Capture the cell that displays the provided text and extract its (x, y) central coordinate. 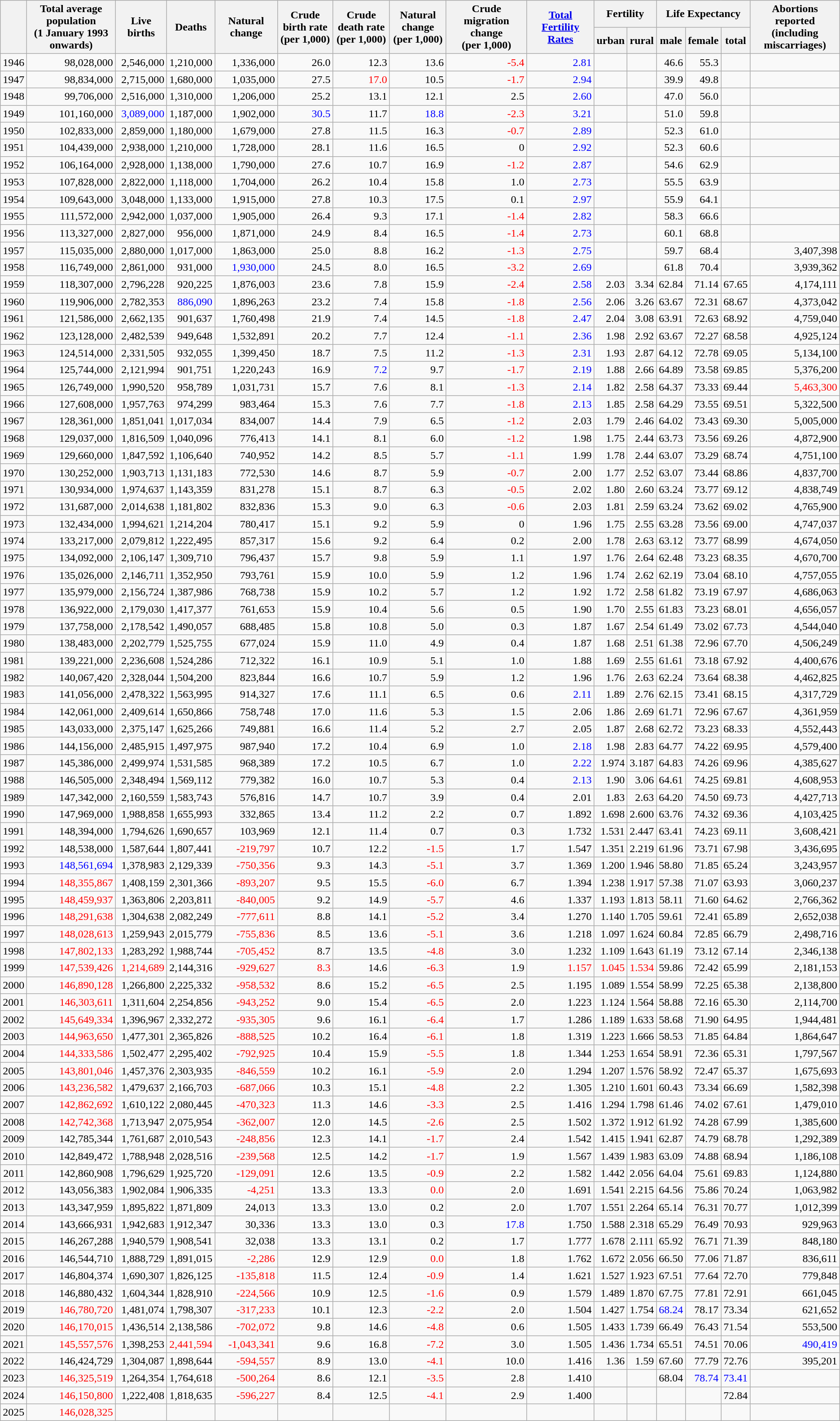
2,328,044 (141, 678)
143,033,000 (71, 729)
1,583,743 (191, 797)
70.77 (736, 1207)
1,477,301 (141, 1036)
68.74 (736, 455)
2,138,800 (795, 985)
99,706,000 (71, 97)
61.92 (671, 1122)
5,463,300 (795, 387)
-5.9 (418, 1071)
-1.5 (418, 849)
131,687,000 (71, 506)
26.0 (305, 62)
-135,818 (246, 1276)
1,610,122 (141, 1105)
8.3 (305, 968)
146,028,325 (71, 1412)
59.7 (671, 250)
1950 (13, 131)
1.542 (560, 1139)
146,150,800 (71, 1395)
7.5 (361, 353)
129,660,000 (71, 455)
1974 (13, 541)
1.582 (560, 1173)
3.9 (418, 797)
1,764,618 (191, 1378)
1,408,159 (141, 883)
1.81 (611, 506)
62.15 (671, 695)
72.70 (736, 1276)
133,217,000 (71, 541)
68.15 (736, 695)
63.73 (671, 438)
58.92 (671, 1071)
-2,286 (246, 1258)
104,439,000 (71, 148)
776,413 (246, 438)
73.29 (704, 455)
1,106,640 (191, 455)
113,327,000 (71, 233)
68.99 (736, 541)
1,186,108 (795, 1156)
1.157 (560, 968)
147,342,000 (71, 797)
1968 (13, 438)
1977 (13, 592)
1,871,000 (246, 233)
2,331,505 (141, 353)
67.75 (671, 1293)
11.3 (305, 1105)
2.600 (642, 814)
4,579,400 (795, 746)
1,124,880 (795, 1173)
1.633 (642, 1019)
-0.5 (486, 489)
2,010,543 (191, 1139)
47.0 (671, 97)
793,761 (246, 575)
10.8 (361, 626)
2011 (13, 1173)
3,060,237 (795, 883)
1,650,866 (191, 712)
2.51 (642, 643)
121,586,000 (71, 319)
2025 (13, 1412)
64.37 (671, 387)
901,751 (191, 370)
1.369 (560, 866)
74.28 (704, 1122)
13.4 (305, 814)
931,000 (191, 268)
1.82 (611, 387)
107,828,000 (71, 182)
77.06 (704, 1258)
147,539,426 (71, 968)
146,890,128 (71, 985)
109,643,000 (71, 199)
21.9 (305, 319)
72.36 (704, 1053)
69.73 (736, 797)
1.946 (642, 866)
1949 (13, 114)
143,801,046 (71, 1071)
1.754 (642, 1310)
15.6 (305, 541)
0.1 (486, 199)
1.974 (611, 763)
1,181,802 (191, 506)
2,715,000 (141, 79)
2,236,608 (141, 660)
73.43 (704, 421)
143,666,931 (71, 1224)
73.18 (704, 660)
66.69 (736, 1088)
138,483,000 (71, 643)
23.2 (305, 302)
1,944,481 (795, 1019)
71.60 (704, 900)
1,713,947 (141, 1122)
5,322,500 (795, 404)
68.10 (736, 575)
69.05 (736, 353)
4,838,749 (795, 489)
1.433 (611, 1327)
148,394,000 (71, 831)
-1.6 (418, 1293)
1.601 (642, 1088)
1995 (13, 900)
4,674,050 (795, 541)
143,236,582 (71, 1088)
2,144,316 (191, 968)
49.8 (704, 79)
1.1 (486, 558)
1,417,377 (191, 609)
61.71 (671, 712)
1,387,986 (191, 592)
1980 (13, 643)
67.51 (671, 1276)
137,758,000 (71, 626)
65.92 (671, 1241)
65.99 (736, 968)
65.51 (671, 1344)
1,336,000 (246, 62)
2.8 (486, 1378)
39.9 (671, 79)
69.00 (736, 524)
1.912 (642, 1122)
77.64 (704, 1276)
2,301,366 (191, 883)
1,497,975 (191, 746)
1,206,000 (246, 97)
124,514,000 (71, 353)
-362,007 (246, 1122)
60.43 (671, 1088)
2020 (13, 1327)
3.06 (642, 780)
141,056,000 (71, 695)
1.621 (560, 1276)
1952 (13, 165)
70.06 (736, 1344)
14.7 (305, 797)
2023 (13, 1378)
12.6 (305, 1173)
1.344 (560, 1053)
1,990,520 (141, 387)
-470,323 (246, 1105)
1,283,292 (141, 951)
2.56 (560, 302)
1.427 (611, 1310)
61.83 (671, 609)
142,862,692 (71, 1105)
-2.4 (486, 285)
Life Expectancy (704, 14)
Crude death rate(per 1,000) (361, 27)
3.26 (642, 302)
3,939,362 (795, 268)
4,670,700 (795, 558)
1,304,638 (141, 917)
2,766,362 (795, 900)
1.097 (611, 934)
4,872,900 (795, 438)
1,311,604 (141, 1002)
24.9 (305, 233)
55.5 (671, 182)
1946 (13, 62)
1984 (13, 712)
5,134,100 (795, 353)
2015 (13, 1241)
148,459,937 (71, 900)
1999 (13, 968)
1.193 (611, 900)
146,804,374 (71, 1276)
983,464 (246, 404)
72.41 (704, 917)
834,007 (246, 421)
76.31 (704, 1207)
780,417 (246, 524)
490,419 (795, 1344)
3.34 (642, 285)
4,757,055 (795, 575)
2,181,153 (795, 968)
2024 (13, 1395)
4,317,729 (795, 695)
1.85 (611, 404)
2,652,038 (795, 917)
73.64 (704, 678)
60.6 (704, 148)
74.50 (704, 797)
66.6 (704, 216)
1,063,982 (795, 1190)
59.8 (704, 114)
1,531,585 (191, 763)
74.51 (704, 1344)
20.2 (305, 336)
75.61 (704, 1173)
68.67 (736, 302)
1,680,000 (191, 79)
929,963 (795, 1224)
1.238 (611, 883)
1,352,950 (191, 575)
73.04 (704, 575)
61.0 (704, 131)
1.305 (560, 1088)
1,569,112 (191, 780)
146,170,015 (71, 1327)
7.8 (361, 285)
1,797,567 (795, 1053)
1964 (13, 370)
1.351 (611, 849)
Crude birth rate(per 1,000) (305, 27)
4,400,676 (795, 660)
1.624 (642, 934)
25.2 (305, 97)
1,399,450 (246, 353)
73.58 (704, 370)
54.6 (671, 165)
14.3 (361, 866)
142,061,000 (71, 712)
6.9 (418, 746)
16.3 (418, 131)
1,385,600 (795, 1122)
12.0 (305, 1122)
956,000 (191, 233)
1993 (13, 866)
67.70 (736, 643)
4.6 (486, 900)
1,479,010 (795, 1105)
2019 (13, 1310)
1,761,687 (141, 1139)
2.05 (560, 729)
1,760,498 (246, 319)
2,160,559 (141, 797)
1.207 (611, 1071)
130,934,000 (71, 489)
688,485 (246, 626)
2.52 (642, 472)
2,827,000 (141, 233)
62.84 (671, 285)
69.95 (736, 746)
1.489 (611, 1293)
1,864,647 (795, 1036)
-7.2 (418, 1344)
72.16 (704, 1002)
1,876,003 (246, 285)
4,103,425 (795, 814)
136,922,000 (71, 609)
1.734 (642, 1344)
1989 (13, 797)
1,930,000 (246, 268)
73.33 (704, 387)
1.68 (611, 643)
1.319 (560, 1036)
2,880,000 (141, 250)
1,031,731 (246, 387)
1960 (13, 302)
64.02 (671, 421)
-317,233 (246, 1310)
62.24 (671, 678)
11.1 (361, 695)
64.61 (671, 780)
3,436,695 (795, 849)
1.762 (560, 1258)
118,307,000 (71, 285)
58.3 (671, 216)
106,164,000 (71, 165)
1990 (13, 814)
3.21 (560, 114)
127,608,000 (71, 404)
26.2 (305, 182)
1,940,579 (141, 1241)
1,625,266 (191, 729)
15.2 (361, 985)
135,979,000 (71, 592)
768,738 (246, 592)
58.88 (671, 1002)
2,332,272 (191, 1019)
73.71 (704, 849)
1,040,096 (191, 438)
69.51 (736, 404)
1998 (13, 951)
1,994,621 (141, 524)
69.11 (736, 831)
1985 (13, 729)
1,187,000 (191, 114)
69.26 (736, 438)
65.89 (736, 917)
69.30 (736, 421)
61.38 (671, 643)
18.7 (305, 353)
-702,072 (246, 1327)
2.64 (642, 558)
831,278 (246, 489)
1988 (13, 780)
5.0 (418, 626)
130,252,000 (71, 472)
1,942,683 (141, 1224)
65.24 (736, 866)
2,202,779 (141, 643)
2,822,000 (141, 182)
76.49 (704, 1224)
69.83 (736, 1173)
932,055 (191, 353)
123,128,000 (71, 336)
74.79 (704, 1139)
57.38 (671, 883)
-750,356 (246, 866)
63.12 (671, 541)
2.7 (486, 729)
55.3 (704, 62)
-893,207 (246, 883)
712,322 (246, 660)
32,038 (246, 1241)
1957 (13, 250)
-500,264 (246, 1378)
102,833,000 (71, 131)
61.82 (671, 592)
2,156,724 (141, 592)
2,014,638 (141, 506)
2,546,000 (141, 62)
0.9 (486, 1293)
1.286 (560, 1019)
73.12 (704, 951)
146,544,710 (71, 1258)
2.264 (642, 1207)
2,166,703 (191, 1088)
2017 (13, 1276)
1.72 (611, 592)
1,532,891 (246, 336)
1976 (13, 575)
0.5 (486, 609)
1986 (13, 746)
2,254,856 (191, 1002)
1,807,441 (191, 849)
70.93 (736, 1224)
2,516,000 (141, 97)
2021 (13, 1344)
1954 (13, 199)
1.089 (611, 985)
146,267,288 (71, 1241)
2,138,586 (191, 1327)
63.09 (671, 1156)
2,225,332 (191, 985)
Fertility (626, 14)
1,908,541 (191, 1241)
1,988,744 (191, 951)
1991 (13, 831)
2005 (13, 1071)
148,291,638 (71, 917)
98,028,000 (71, 62)
143,347,959 (71, 1207)
740,952 (246, 455)
1.337 (560, 900)
60.1 (671, 233)
132,434,000 (71, 524)
1.83 (611, 797)
1997 (13, 934)
987,940 (246, 746)
69.96 (736, 763)
1,490,057 (191, 626)
-594,557 (246, 1361)
71.87 (736, 1258)
148,355,867 (71, 883)
1,266,800 (141, 985)
1.92 (560, 592)
2013 (13, 1207)
1961 (13, 319)
70.4 (704, 268)
1,292,389 (795, 1139)
148,561,694 (71, 866)
749,881 (246, 729)
-2.6 (418, 1122)
1970 (13, 472)
1,679,000 (246, 131)
1971 (13, 489)
1.870 (642, 1293)
1,604,344 (141, 1293)
68.24 (671, 1310)
1.394 (560, 883)
2007 (13, 1105)
1,259,943 (141, 934)
779,848 (795, 1276)
68.58 (736, 336)
1,304,087 (141, 1361)
72.25 (704, 985)
16.0 (305, 780)
73.44 (704, 472)
-1,043,341 (246, 1344)
3.187 (642, 763)
2.31 (560, 353)
2,203,811 (191, 900)
77.79 (704, 1361)
68.94 (736, 1156)
4,544,040 (795, 626)
74.23 (704, 831)
1,915,000 (246, 199)
16.2 (418, 250)
1.777 (560, 1241)
1.750 (560, 1224)
-755,836 (246, 934)
1,828,910 (191, 1293)
1951 (13, 148)
66.49 (671, 1327)
14.4 (305, 421)
974,299 (191, 404)
-5.7 (418, 900)
111,572,000 (71, 216)
1.531 (611, 831)
1,898,644 (191, 1361)
2016 (13, 1258)
63.91 (671, 319)
1.576 (642, 1071)
1,847,592 (141, 455)
74.25 (704, 780)
146,505,000 (71, 780)
1.643 (642, 951)
1.218 (560, 934)
2.04 (611, 319)
1948 (13, 97)
-239,568 (246, 1156)
140,067,420 (71, 678)
2,485,915 (141, 746)
1,222,495 (191, 541)
125,744,000 (71, 370)
1958 (13, 268)
1.70 (611, 609)
101,160,000 (71, 114)
2018 (13, 1293)
56.0 (704, 97)
4,765,900 (795, 506)
661,045 (795, 1293)
1967 (13, 421)
58.91 (671, 1053)
3.7 (486, 866)
2,303,935 (191, 1071)
772,530 (246, 472)
2.4 (486, 1139)
-6.3 (418, 968)
1,974,637 (141, 489)
2,938,000 (141, 148)
1953 (13, 182)
779,382 (246, 780)
67.67 (736, 712)
68.78 (736, 1139)
-6.4 (418, 1019)
98,834,000 (71, 79)
1,906,335 (191, 1190)
58.11 (671, 900)
832,836 (246, 506)
1.67 (611, 626)
1,905,000 (246, 216)
2,146,711 (141, 575)
134,092,000 (71, 558)
58.80 (671, 866)
72.78 (704, 353)
1,479,637 (141, 1088)
1,035,000 (246, 79)
64.1 (704, 199)
73.55 (704, 404)
2.19 (560, 370)
1.705 (642, 917)
-840,005 (246, 900)
17.6 (305, 695)
-0.6 (486, 506)
1.210 (611, 1088)
1955 (13, 216)
3,243,957 (795, 866)
5,005,000 (795, 421)
2009 (13, 1139)
-3.2 (486, 268)
5.1 (418, 660)
77.81 (704, 1293)
male (671, 40)
146,325,519 (71, 1378)
64.12 (671, 353)
1,525,755 (191, 643)
17.1 (418, 216)
65.37 (736, 1071)
1,690,307 (141, 1276)
66.50 (671, 1258)
2.36 (560, 336)
76.43 (704, 1327)
9.7 (418, 370)
1.567 (560, 1156)
914,327 (246, 695)
1,220,243 (246, 370)
1,895,822 (141, 1207)
1.5 (486, 712)
69.85 (736, 370)
4,385,627 (795, 763)
2,106,147 (141, 558)
1,396,967 (141, 1019)
1973 (13, 524)
-888,525 (246, 1036)
28.1 (305, 148)
1.698 (611, 814)
1.4 (486, 1276)
62.72 (671, 729)
1,912,347 (191, 1224)
-129,091 (246, 1173)
Total average population(1 January 1993 onwards) (71, 27)
46.6 (671, 62)
2.47 (560, 319)
1,504,200 (191, 678)
60.84 (671, 934)
-935,305 (246, 1019)
6.4 (418, 541)
72.91 (736, 1293)
71.39 (736, 1241)
2003 (13, 1036)
15.4 (361, 1002)
823,844 (246, 678)
142,849,472 (71, 1156)
796,437 (246, 558)
4,462,825 (795, 678)
1,214,689 (141, 968)
1.200 (611, 866)
5.2 (418, 729)
-792,925 (246, 1053)
2,295,402 (191, 1053)
63.28 (671, 524)
1.732 (560, 831)
63.41 (671, 831)
2000 (13, 985)
758,748 (246, 712)
72.42 (704, 968)
2.82 (560, 216)
2.11 (560, 695)
2,859,000 (141, 131)
836,611 (795, 1258)
61.49 (671, 626)
7.9 (361, 421)
139,221,000 (71, 660)
Total Fertility Rates (560, 27)
1,888,729 (141, 1258)
76.71 (704, 1241)
1,398,253 (141, 1344)
4,925,124 (795, 336)
1,851,041 (141, 421)
1.109 (611, 951)
74.02 (704, 1105)
72.63 (704, 319)
10.1 (305, 1310)
145,386,000 (71, 763)
2,861,000 (141, 268)
-687,066 (246, 1088)
67.99 (736, 1122)
2,928,000 (141, 165)
64.62 (736, 900)
11.7 (361, 114)
61.46 (671, 1105)
1.527 (611, 1276)
949,648 (191, 336)
69.44 (736, 387)
15.5 (361, 883)
27.6 (305, 165)
-6.0 (418, 883)
1.502 (560, 1122)
2,482,539 (141, 336)
1,871,809 (191, 1207)
968,389 (246, 763)
1,012,399 (795, 1207)
7.2 (361, 370)
1963 (13, 353)
1.270 (560, 917)
14.9 (361, 900)
1.442 (611, 1173)
2.22 (560, 763)
72.31 (704, 302)
55.9 (671, 199)
68.8 (704, 233)
73.62 (704, 506)
1.798 (642, 1105)
148,538,000 (71, 849)
4,552,443 (795, 729)
70.24 (736, 1190)
2,365,826 (191, 1036)
-5.2 (418, 917)
24.5 (305, 268)
1962 (13, 336)
65.31 (736, 1053)
1956 (13, 233)
1,481,074 (141, 1310)
148,028,613 (71, 934)
6.0 (418, 438)
-958,532 (246, 985)
67.98 (736, 849)
1,524,286 (191, 660)
2,796,228 (141, 285)
64.89 (671, 370)
65.29 (671, 1224)
2006 (13, 1088)
1,310,000 (191, 97)
27.5 (305, 79)
1.77 (611, 472)
1,891,015 (191, 1258)
-2.3 (486, 114)
2,082,249 (191, 917)
66.79 (736, 934)
4,747,037 (795, 524)
74.32 (704, 814)
1,457,376 (141, 1071)
67.73 (736, 626)
-5.4 (486, 62)
-4,251 (246, 1190)
2,348,494 (141, 780)
64.84 (736, 1036)
2.02 (560, 489)
901,637 (191, 319)
1,704,000 (246, 182)
1,131,183 (191, 472)
1947 (13, 79)
1987 (13, 763)
3,608,421 (795, 831)
2.62 (642, 575)
58.68 (671, 1019)
58.99 (671, 985)
4,686,063 (795, 592)
24,013 (246, 1207)
1,896,263 (246, 302)
2,346,138 (795, 951)
1959 (13, 285)
17.8 (486, 1224)
68.33 (736, 729)
2,075,954 (191, 1122)
2,079,812 (141, 541)
8.0 (361, 268)
2001 (13, 1002)
2.215 (642, 1190)
1.588 (611, 1224)
-5.5 (418, 1053)
2002 (13, 1019)
621,652 (795, 1310)
1,037,000 (191, 216)
-929,627 (246, 968)
1,794,626 (141, 831)
total (736, 40)
3.4 (486, 917)
1,214,204 (191, 524)
2.83 (642, 746)
65.38 (736, 985)
1969 (13, 455)
58.53 (671, 1036)
4,837,700 (795, 472)
2,499,974 (141, 763)
144,963,650 (71, 1036)
2.9 (486, 1395)
2010 (13, 1156)
1992 (13, 849)
68.04 (671, 1378)
1,017,000 (191, 250)
1,675,693 (795, 1071)
147,969,000 (71, 814)
145,649,334 (71, 1019)
64.83 (671, 763)
69.36 (736, 814)
1981 (13, 660)
-248,856 (246, 1139)
2,782,353 (141, 302)
Abortions reported(including miscarriages) (795, 27)
25.0 (305, 250)
Natural change(per 1,000) (418, 27)
1965 (13, 387)
1,826,125 (191, 1276)
74.88 (704, 1156)
12.2 (361, 849)
1.124 (611, 1002)
16.8 (361, 1344)
1.551 (611, 1207)
142,860,908 (71, 1173)
1.439 (611, 1156)
73.19 (704, 592)
1,796,629 (141, 1173)
68.35 (736, 558)
71.14 (704, 285)
1,655,993 (191, 814)
female (704, 40)
1,903,713 (141, 472)
1.534 (642, 968)
61.61 (671, 660)
1.564 (642, 1002)
143,056,383 (71, 1190)
1.93 (611, 353)
2.59 (642, 506)
51.0 (671, 114)
135,026,000 (71, 575)
-777,611 (246, 917)
958,789 (191, 387)
17.5 (418, 199)
1.74 (611, 575)
69.02 (736, 506)
677,024 (246, 643)
4.9 (418, 643)
1,180,000 (191, 131)
11.0 (361, 643)
-705,452 (246, 951)
72.47 (704, 1071)
1,818,635 (191, 1395)
2.68 (642, 729)
1,788,948 (141, 1156)
1,798,307 (191, 1310)
857,317 (246, 541)
1.400 (560, 1395)
2.94 (560, 79)
2.75 (560, 250)
761,653 (246, 609)
2.14 (560, 387)
1.80 (611, 489)
1,138,000 (191, 165)
1.707 (560, 1207)
67.97 (736, 592)
64.20 (671, 797)
78.74 (704, 1378)
115,035,000 (71, 250)
1.436 (611, 1344)
67.14 (736, 951)
2.219 (642, 849)
2,080,445 (191, 1105)
65.30 (736, 1002)
1,563,995 (191, 695)
63.76 (671, 814)
1,378,983 (141, 866)
119,906,000 (71, 302)
rural (642, 40)
1,436,514 (141, 1327)
1,728,000 (246, 148)
1,902,084 (141, 1190)
144,156,000 (71, 746)
9.5 (305, 883)
1.672 (611, 1258)
2,114,700 (795, 1002)
2,498,716 (795, 934)
1.89 (611, 695)
62.87 (671, 1139)
78.17 (704, 1310)
69.12 (736, 489)
1.195 (560, 985)
1.97 (560, 558)
68.4 (704, 250)
2008 (13, 1122)
2,121,994 (141, 370)
1.541 (611, 1190)
144,333,586 (71, 1053)
61.96 (671, 849)
4,174,111 (795, 285)
23.6 (305, 285)
886,090 (191, 302)
64.04 (671, 1173)
3,089,000 (141, 114)
1982 (13, 678)
145,557,576 (71, 1344)
72.84 (736, 1395)
63.9 (704, 182)
1,690,657 (191, 831)
1996 (13, 917)
71.90 (704, 1019)
67.60 (671, 1361)
1.69 (611, 660)
-3.5 (418, 1378)
2.111 (642, 1241)
72.27 (704, 336)
-846,559 (246, 1071)
74.26 (704, 763)
64.29 (671, 404)
urban (611, 40)
2,441,594 (191, 1344)
5.6 (418, 609)
68.86 (736, 472)
2012 (13, 1190)
146,424,729 (71, 1361)
16.4 (361, 1036)
59.86 (671, 968)
65.14 (671, 1207)
1983 (13, 695)
1.140 (611, 917)
71.07 (704, 883)
72.76 (736, 1361)
61.8 (671, 268)
8.9 (305, 1361)
553,500 (795, 1327)
Live births (141, 27)
1966 (13, 404)
1.86 (611, 712)
1994 (13, 883)
4,656,057 (795, 609)
146,880,432 (71, 1293)
-943,252 (246, 1002)
1.554 (642, 985)
68.92 (736, 319)
64.95 (736, 1019)
1.666 (642, 1036)
2,375,147 (141, 729)
2.66 (642, 370)
2022 (13, 1361)
59.61 (671, 917)
129,037,000 (71, 438)
3.6 (486, 934)
1.36 (611, 1361)
1.678 (611, 1241)
2,662,135 (141, 319)
18.8 (418, 114)
1,957,763 (141, 404)
-3.3 (418, 1105)
1,118,000 (191, 182)
1979 (13, 626)
4,759,040 (795, 319)
4,506,249 (795, 643)
1978 (13, 609)
3,407,398 (795, 250)
1.739 (642, 1327)
1972 (13, 506)
142,742,368 (71, 1122)
1,582,398 (795, 1088)
2,179,030 (141, 609)
2,129,339 (191, 866)
1,863,000 (246, 250)
1.59 (642, 1361)
-596,227 (246, 1395)
1,222,408 (141, 1395)
2.18 (560, 746)
332,865 (246, 814)
2.01 (560, 797)
67.92 (736, 660)
4,373,042 (795, 302)
1.232 (560, 951)
395,201 (795, 1361)
576,816 (246, 797)
74.22 (704, 746)
4,427,713 (795, 797)
1.045 (611, 968)
1,988,858 (141, 814)
116,749,000 (71, 268)
1.504 (560, 1310)
920,225 (191, 285)
Crude migration change(per 1,000) (486, 27)
3.08 (642, 319)
Natural change (246, 27)
1,902,000 (246, 114)
71.54 (736, 1327)
68.01 (736, 609)
1.99 (560, 455)
Deaths (191, 27)
128,361,000 (71, 421)
4,608,953 (795, 780)
1.372 (611, 1122)
63.93 (736, 883)
67.61 (736, 1105)
2014 (13, 1224)
1.983 (642, 1156)
2.318 (642, 1224)
2.89 (560, 131)
2.46 (642, 421)
-2.2 (418, 1310)
2.97 (560, 199)
2,178,542 (141, 626)
1.79 (611, 421)
2,942,000 (141, 216)
1.892 (560, 814)
2,028,516 (191, 1156)
72.85 (704, 934)
2,478,322 (141, 695)
2.76 (642, 695)
67.65 (736, 285)
73.02 (704, 626)
1,816,509 (141, 438)
1.189 (611, 1019)
1.415 (611, 1139)
1.579 (560, 1293)
61.19 (671, 951)
2.54 (642, 626)
1.917 (642, 883)
147,802,133 (71, 951)
-224,566 (246, 1293)
1.941 (642, 1139)
1,017,034 (191, 421)
26.4 (305, 216)
1.923 (642, 1276)
103,969 (246, 831)
1,502,477 (141, 1053)
2,015,779 (191, 934)
2.447 (642, 831)
848,180 (795, 1241)
2,409,614 (141, 712)
1.253 (611, 1053)
1.813 (642, 900)
126,749,000 (71, 387)
64.77 (671, 746)
142,785,344 (71, 1139)
62.48 (671, 558)
-219,797 (246, 849)
146,303,611 (71, 1002)
30.5 (305, 114)
5,376,200 (795, 370)
1,264,354 (141, 1378)
68.38 (736, 678)
1.654 (642, 1053)
1,790,000 (246, 165)
1,363,806 (141, 900)
64.56 (671, 1190)
1,133,000 (191, 199)
2004 (13, 1053)
1.410 (560, 1378)
146,780,720 (71, 1310)
75.86 (704, 1190)
30,336 (246, 1224)
4,361,959 (795, 712)
1.691 (560, 1190)
1,587,644 (141, 849)
62.9 (704, 165)
-6.1 (418, 1036)
3,048,000 (141, 199)
1,925,720 (191, 1173)
2.81 (560, 62)
1.547 (560, 849)
69.81 (736, 780)
4,751,100 (795, 455)
62.19 (671, 575)
1,143,359 (191, 489)
1,309,710 (191, 558)
1975 (13, 558)
